Find where the given text appears and provide that cell's center as [x, y] coordinate. 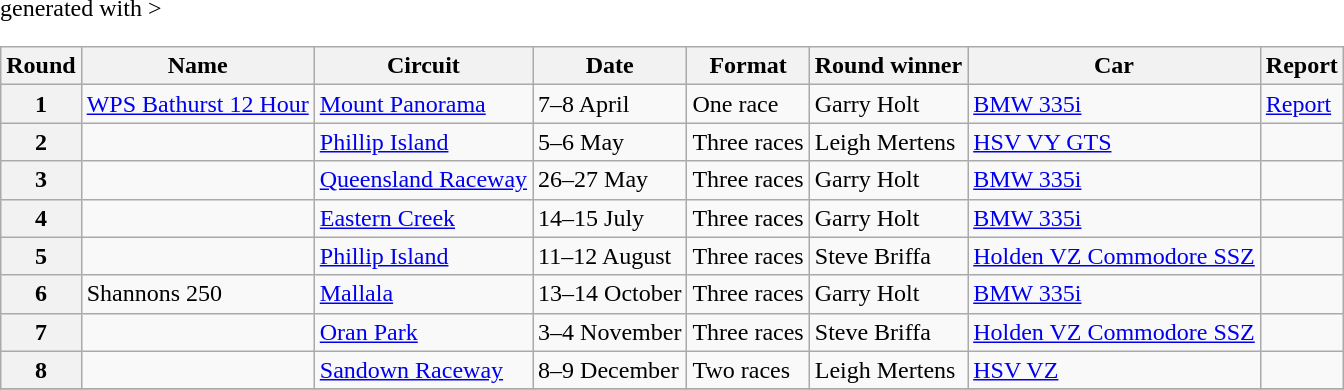
Circuit [423, 66]
HSV VY GTS [1114, 142]
5 [41, 256]
1 [41, 104]
WPS Bathurst 12 Hour [198, 104]
5–6 May [610, 142]
Date [610, 66]
Format [748, 66]
8 [41, 370]
One race [748, 104]
Sandown Raceway [423, 370]
Shannons 250 [198, 294]
Eastern Creek [423, 218]
3–4 November [610, 332]
Queensland Raceway [423, 180]
Round [41, 66]
3 [41, 180]
2 [41, 142]
14–15 July [610, 218]
Two races [748, 370]
Name [198, 66]
HSV VZ [1114, 370]
Car [1114, 66]
Oran Park [423, 332]
8–9 December [610, 370]
6 [41, 294]
Mallala [423, 294]
13–14 October [610, 294]
Mount Panorama [423, 104]
26–27 May [610, 180]
4 [41, 218]
7 [41, 332]
7–8 April [610, 104]
11–12 August [610, 256]
Round winner [888, 66]
